Identify which cell holds the provided text, then report its [x, y] central coordinate. 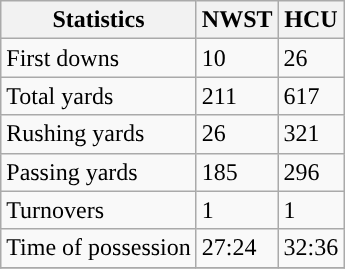
321 [311, 134]
27:24 [237, 248]
HCU [311, 20]
Rushing yards [99, 134]
Turnovers [99, 210]
185 [237, 172]
Statistics [99, 20]
Total yards [99, 96]
211 [237, 96]
296 [311, 172]
NWST [237, 20]
10 [237, 58]
Time of possession [99, 248]
32:36 [311, 248]
First downs [99, 58]
617 [311, 96]
Passing yards [99, 172]
